Return the (X, Y) coordinate for the center point of the cell that contains the specified text.  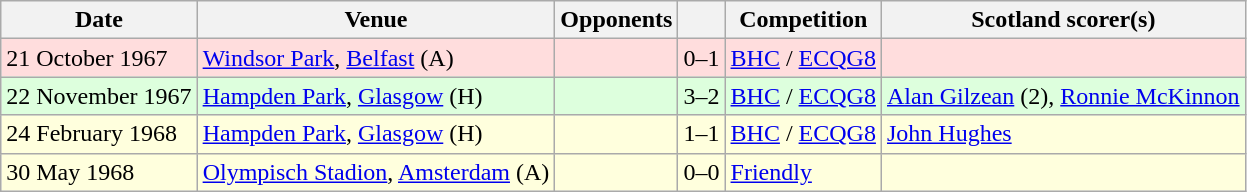
0–1 (702, 58)
John Hughes (1063, 134)
Date (99, 20)
30 May 1968 (99, 172)
Windsor Park, Belfast (A) (376, 58)
1–1 (702, 134)
Scotland scorer(s) (1063, 20)
24 February 1968 (99, 134)
Opponents (616, 20)
Competition (803, 20)
Alan Gilzean (2), Ronnie McKinnon (1063, 96)
Olympisch Stadion, Amsterdam (A) (376, 172)
21 October 1967 (99, 58)
3–2 (702, 96)
Venue (376, 20)
22 November 1967 (99, 96)
0–0 (702, 172)
Friendly (803, 172)
